Pinpoint the cell where the given text exists, returning its [x, y] midpoint coordinate. 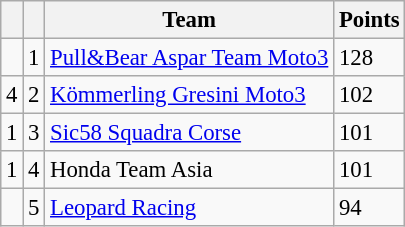
94 [370, 208]
Leopard Racing [190, 208]
102 [370, 95]
3 [34, 133]
Pull&Bear Aspar Team Moto3 [190, 58]
Points [370, 20]
128 [370, 58]
Sic58 Squadra Corse [190, 133]
Kömmerling Gresini Moto3 [190, 95]
2 [34, 95]
5 [34, 208]
Team [190, 20]
Honda Team Asia [190, 170]
